For the text-containing cell, return its midpoint in (X, Y) coordinate format. 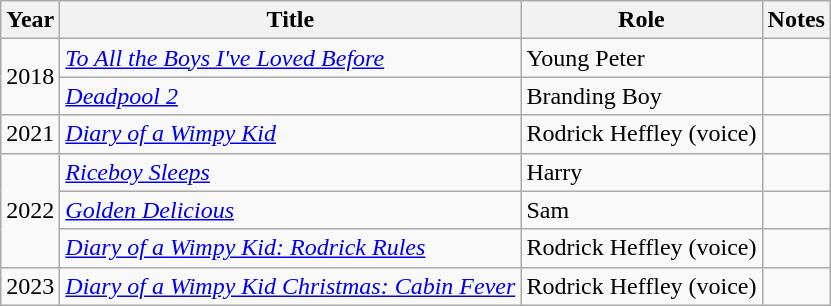
Sam (642, 210)
Diary of a Wimpy Kid (290, 134)
Title (290, 20)
Riceboy Sleeps (290, 172)
Harry (642, 172)
Year (30, 20)
2018 (30, 77)
Role (642, 20)
Young Peter (642, 58)
Golden Delicious (290, 210)
Diary of a Wimpy Kid: Rodrick Rules (290, 248)
2023 (30, 286)
Notes (796, 20)
Deadpool 2 (290, 96)
2022 (30, 210)
Diary of a Wimpy Kid Christmas: Cabin Fever (290, 286)
To All the Boys I've Loved Before (290, 58)
Branding Boy (642, 96)
2021 (30, 134)
